Detect which cell encompasses the target text, then output its (x, y) center coordinate. 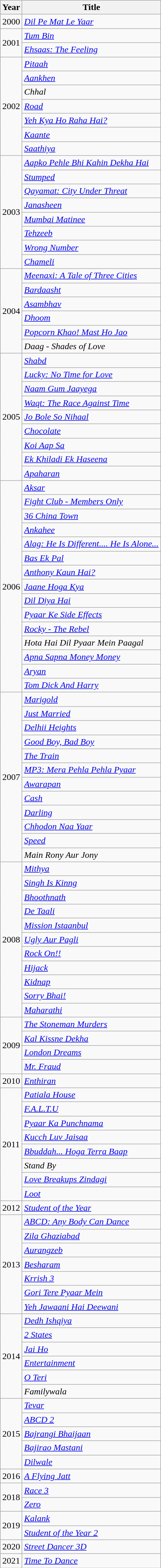
Bhoothnath (91, 897)
2 States (91, 1335)
Tehzeeb (91, 233)
Marigold (91, 699)
Stumped (91, 177)
2016 (11, 1476)
Tevar (91, 1405)
Popcorn Khao! Mast Ho Jao (91, 332)
Student of the Year (91, 1208)
Zero (91, 1504)
London Dreams (91, 1052)
Ugly Aur Pagli (91, 939)
Apna Sapna Money Money (91, 657)
36 China Town (91, 516)
Speed (91, 840)
2001 (11, 43)
Shabd (91, 360)
Bbuddah... Hoga Terra Baap (91, 1151)
Wrong Number (91, 247)
2020 (11, 1547)
Jai Ho (91, 1349)
2006 (11, 586)
2008 (11, 939)
Rock On!! (91, 954)
Loot (91, 1194)
Title (91, 7)
Naam Gum Jaayega (91, 388)
Sorry Bhai! (91, 996)
Dil Diya Hai (91, 600)
Jaane Hoga Kya (91, 586)
2009 (11, 1045)
Rocky - The Rebel (91, 629)
Janasheen (91, 205)
Kalank (91, 1518)
Chhodon Naa Yaar (91, 826)
Bas Ek Pal (91, 558)
Cash (91, 798)
Main Rony Aur Jony (91, 854)
Gori Tere Pyaar Mein (91, 1292)
2015 (11, 1434)
Kidnap (91, 982)
Familywala (91, 1391)
De Taali (91, 911)
ABCD 2 (91, 1420)
2004 (11, 311)
Aryan (91, 671)
Darling (91, 812)
Lucky: No Time for Love (91, 374)
Bajrangi Bhaijaan (91, 1434)
The Stoneman Murders (91, 1024)
Anthony Kaun Hai? (91, 572)
Delhii Heights (91, 728)
Pyaar Ke Side Effects (91, 614)
Year (11, 7)
Pyaar Ka Punchnama (91, 1123)
The Train (91, 756)
Bajirao Mastani (91, 1448)
Zila Ghaziabad (91, 1236)
A Flying Jatt (91, 1476)
2014 (11, 1356)
Apaharan (91, 473)
Enthiran (91, 1081)
Kaante (91, 134)
Asambhav (91, 304)
Krrish 3 (91, 1278)
Mr. Fraud (91, 1066)
Chameli (91, 262)
Daag - Shades of Love (91, 346)
MP3: Mera Pehla Pehla Pyaar (91, 770)
Alag: He Is Different.... He Is Alone... (91, 544)
2010 (11, 1081)
Awarapan (91, 784)
2021 (11, 1561)
Pitaah (91, 64)
Ehsaas: The Feeling (91, 50)
Student of the Year 2 (91, 1533)
Dedh Ishqiya (91, 1321)
2019 (11, 1525)
Aksar (91, 488)
Dhoom (91, 318)
Maharathi (91, 1010)
Kal Kissne Dekha (91, 1038)
Kucch Luv Jaisaa (91, 1137)
Meenaxi: A Tale of Three Cities (91, 276)
Waqt: The Race Against Time (91, 403)
Just Married (91, 714)
Stand By (91, 1165)
2003 (11, 212)
2011 (11, 1144)
O Teri (91, 1377)
Yeh Jawaani Hai Deewani (91, 1306)
Patiala House (91, 1095)
Tum Bin (91, 36)
Mithya (91, 869)
Jo Bole So Nihaal (91, 417)
2002 (11, 106)
Saathiya (91, 148)
Love Breakups Zindagi (91, 1180)
Chocolate (91, 431)
Ankahee (91, 530)
F.A.L.T.U (91, 1109)
Bardaasht (91, 290)
Time To Dance (91, 1561)
2007 (11, 777)
Qayamat: City Under Threat (91, 191)
Koi Aap Sa (91, 445)
ABCD: Any Body Can Dance (91, 1222)
Mission Istaanbul (91, 925)
Aapko Pehle Bhi Kahin Dekha Hai (91, 163)
Dilwale (91, 1462)
2013 (11, 1264)
Aurangzeb (91, 1250)
Entertainment (91, 1363)
Yeh Kya Ho Raha Hai? (91, 120)
2018 (11, 1497)
Race 3 (91, 1490)
Singh Is Kinng (91, 883)
Hota Hai Dil Pyaar Mein Paagal (91, 643)
Fight Club - Members Only (91, 502)
Dil Pe Mat Le Yaar (91, 22)
Aankhen (91, 78)
2005 (11, 417)
Tom Dick And Harry (91, 685)
Chhal (91, 92)
Good Boy, Bad Boy (91, 742)
2000 (11, 22)
Besharam (91, 1264)
2012 (11, 1208)
Mumbai Matinee (91, 219)
Road (91, 106)
Ek Khiladi Ek Haseena (91, 459)
Street Dancer 3D (91, 1547)
Hijack (91, 968)
